Determine the [X, Y] coordinate at the center of the cell enclosing the given text.  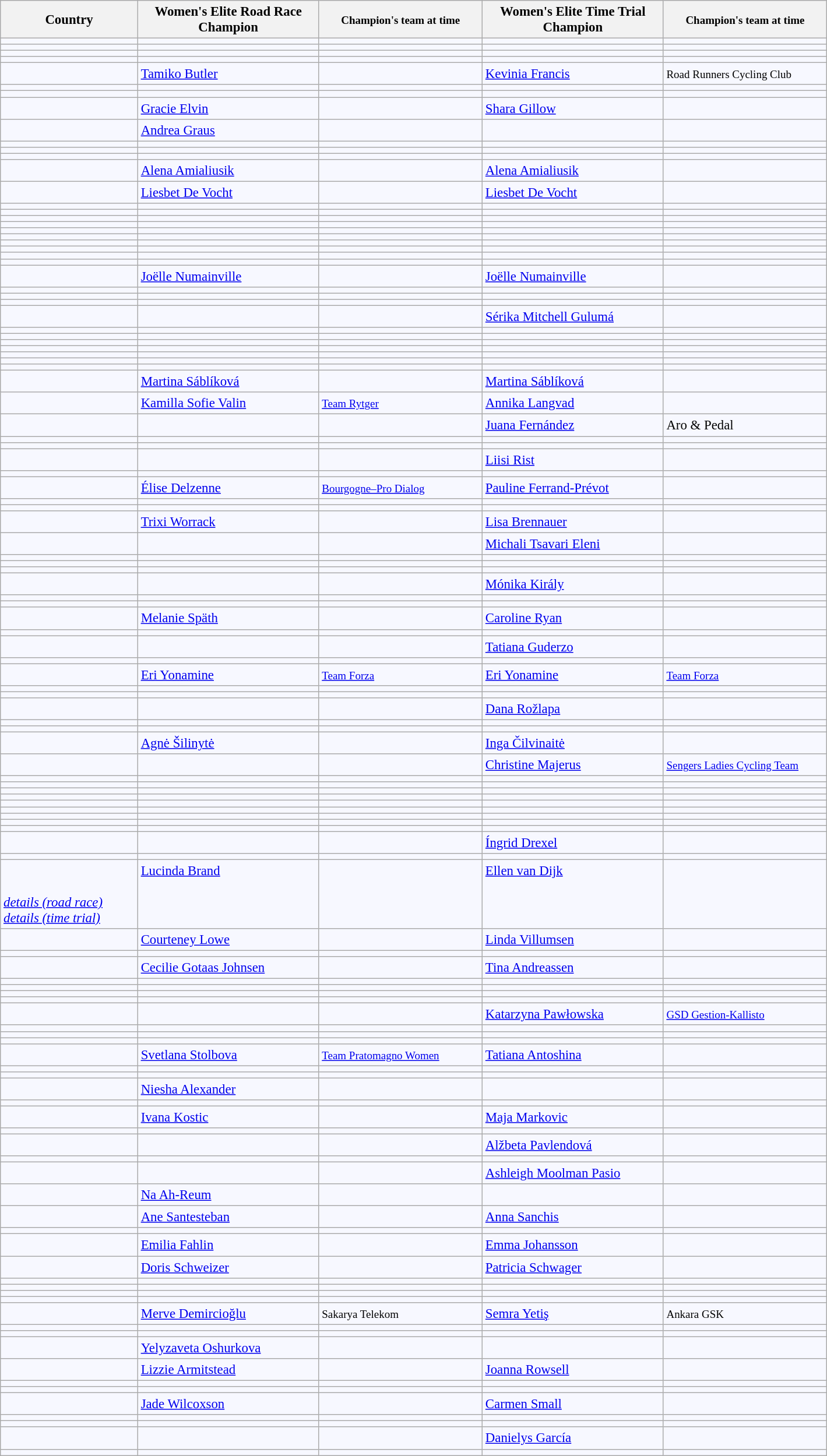
Kamilla Sofie Valin [228, 404]
Juana Fernández [573, 425]
Courteney Lowe [228, 940]
Kevinia Francis [573, 74]
Aro & Pedal [745, 425]
Gracie Elvin [228, 108]
Maja Markovic [573, 1117]
Emma Johansson [573, 1245]
Emilia Fahlin [228, 1245]
Dana Rožlapa [573, 709]
Lizzie Armitstead [228, 1370]
Bourgogne–Pro Dialog [401, 488]
Tatiana Antoshina [573, 1055]
Sengers Ladies Cycling Team [745, 765]
details (road race) details (time trial) [69, 894]
Ane Santesteban [228, 1217]
Christine Majerus [573, 765]
Na Ah-Reum [228, 1195]
Lisa Brennauer [573, 522]
Andrea Graus [228, 130]
Katarzyna Pawłowska [573, 1014]
Íngrid Drexel [573, 842]
Trixi Worrack [228, 522]
Team Pratomagno Women [401, 1055]
Niesha Alexander [228, 1089]
Semra Yetiş [573, 1314]
Sakarya Telekom [401, 1314]
Women's Elite Time Trial Champion [573, 20]
Doris Schweizer [228, 1267]
Melanie Späth [228, 619]
Ashleigh Moolman Pasio [573, 1173]
Danielys García [573, 1439]
Joanna Rowsell [573, 1370]
Liisi Rist [573, 460]
Anna Sanchis [573, 1217]
Alžbeta Pavlendová [573, 1145]
Pauline Ferrand-Prévot [573, 488]
Tatiana Guderzo [573, 647]
Ankara GSK [745, 1314]
Country [69, 20]
Ivana Kostic [228, 1117]
Cecilie Gotaas Johnsen [228, 968]
Women's Elite Road Race Champion [228, 20]
Inga Čilvinaitė [573, 743]
Shara Gillow [573, 108]
Jade Wilcoxson [228, 1404]
Agnė Šilinytė [228, 743]
Ellen van Dijk [573, 894]
Mónika Király [573, 584]
Road Runners Cycling Club [745, 74]
Yelyzaveta Oshurkova [228, 1348]
Team Rytger [401, 404]
Caroline Ryan [573, 619]
Tamiko Butler [228, 74]
Michali Tsavari Eleni [573, 544]
Tina Andreassen [573, 968]
Lucinda Brand [228, 894]
Merve Demircioğlu [228, 1314]
GSD Gestion-Kallisto [745, 1014]
Carmen Small [573, 1404]
Linda Villumsen [573, 940]
Sérika Mitchell Gulumá [573, 316]
Svetlana Stolbova [228, 1055]
Patricia Schwager [573, 1267]
Annika Langvad [573, 404]
Élise Delzenne [228, 488]
